Provide the [X, Y] coordinate of the cell's center where the given text is located.  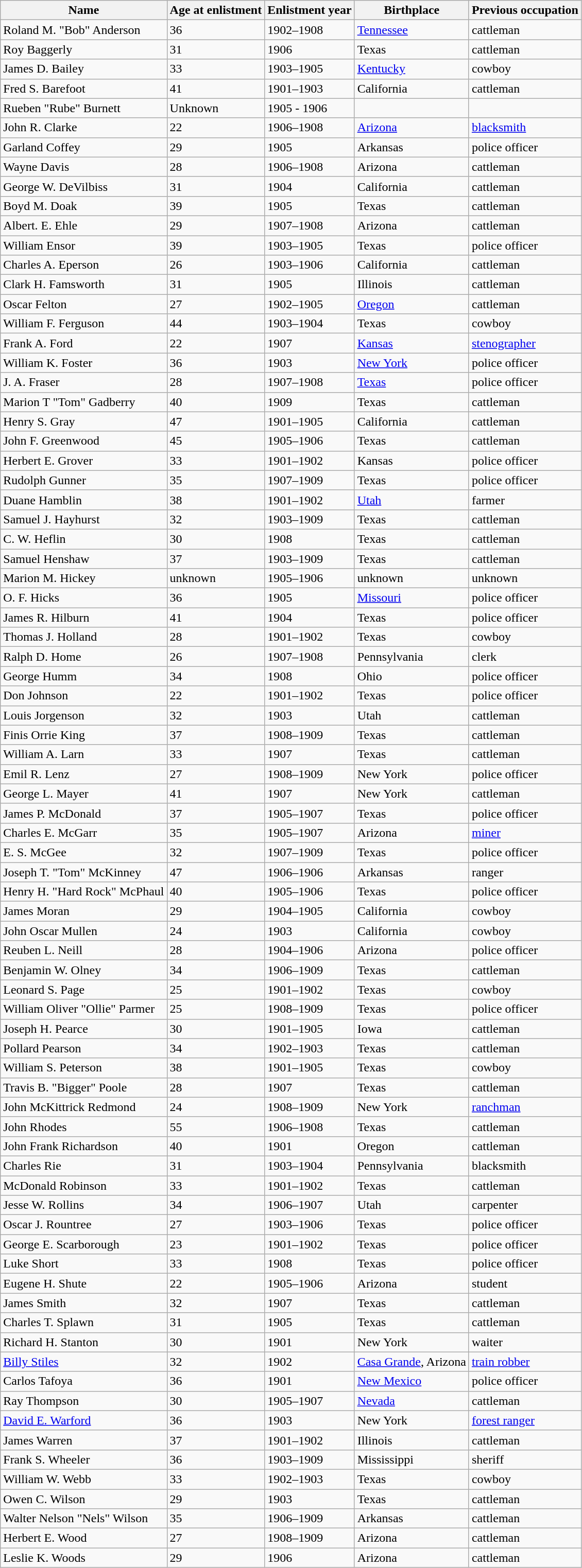
Oscar Felton [83, 304]
William Ensor [83, 245]
John Oscar Mullen [83, 931]
New Mexico [412, 1381]
1902–1908 [310, 30]
Frank S. Wheeler [83, 1459]
Unknown [216, 108]
Boyd M. Doak [83, 206]
23 [216, 1244]
Benjamin W. Olney [83, 970]
miner [525, 833]
1902 [310, 1362]
1906–1907 [310, 1205]
Fred S. Barefoot [83, 89]
waiter [525, 1342]
sheriff [525, 1459]
forest ranger [525, 1420]
1909 [310, 402]
C. W. Heflin [83, 539]
Name [83, 10]
Pollard Pearson [83, 1048]
Garland Coffey [83, 147]
student [525, 1283]
ranchman [525, 1107]
1906–1906 [310, 872]
James P. McDonald [83, 813]
Eugene H. Shute [83, 1283]
Marion T "Tom" Gadberry [83, 402]
John McKittrick Redmond [83, 1107]
Wayne Davis [83, 167]
Missouri [412, 598]
J. A. Fraser [83, 382]
Leonard S. Page [83, 990]
44 [216, 324]
Emil R. Lenz [83, 774]
James R. Hilburn [83, 618]
Louis Jorgenson [83, 715]
David E. Warford [83, 1420]
Thomas J. Holland [83, 637]
Frank A. Ford [83, 343]
Oscar J. Rountree [83, 1225]
William S. Peterson [83, 1068]
Herbert E. Grover [83, 461]
Samuel J. Hayhurst [83, 519]
Charles A. Eperson [83, 265]
Richard H. Stanton [83, 1342]
George L. Mayer [83, 794]
farmer [525, 500]
Travis B. "Bigger" Poole [83, 1087]
ranger [525, 872]
45 [216, 441]
Ohio [412, 676]
William W. Webb [83, 1479]
John F. Greenwood [83, 441]
Tennessee [412, 30]
1901–1903 [310, 89]
Henry H. "Hard Rock" McPhaul [83, 892]
Owen C. Wilson [83, 1499]
John R. Clarke [83, 128]
Enlistment year [310, 10]
Jesse W. Rollins [83, 1205]
John Frank Richardson [83, 1146]
Reuben L. Neill [83, 950]
Leslie K. Woods [83, 1558]
1902–1905 [310, 304]
Joseph H. Pearce [83, 1029]
1904–1906 [310, 950]
Mississippi [412, 1459]
Roy Baggerly [83, 49]
Age at enlistment [216, 10]
Nevada [412, 1401]
Albert. E. Ehle [83, 225]
McDonald Robinson [83, 1185]
Iowa [412, 1029]
Samuel Henshaw [83, 558]
E. S. McGee [83, 852]
William F. Ferguson [83, 324]
George W. DeVilbiss [83, 186]
stenographer [525, 343]
55 [216, 1126]
Previous occupation [525, 10]
Charles Rie [83, 1166]
Carlos Tafoya [83, 1381]
William A. Larn [83, 754]
Duane Hamblin [83, 500]
Kentucky [412, 69]
Henry S. Gray [83, 421]
Ray Thompson [83, 1401]
Clark H. Famsworth [83, 285]
William Oliver "Ollie" Parmer [83, 1009]
Finis Orrie King [83, 735]
George Humm [83, 676]
Rudolph Gunner [83, 480]
Don Johnson [83, 696]
1904–1905 [310, 911]
Luke Short [83, 1264]
Marion M. Hickey [83, 578]
Billy Stiles [83, 1362]
James D. Bailey [83, 69]
Charles T. Splawn [83, 1323]
Casa Grande, Arizona [412, 1362]
Joseph T. "Tom" McKinney [83, 872]
George E. Scarborough [83, 1244]
Walter Nelson "Nels" Wilson [83, 1519]
1905 - 1906 [310, 108]
James Warren [83, 1440]
Roland M. "Bob" Anderson [83, 30]
John Rhodes [83, 1126]
James Moran [83, 911]
train robber [525, 1362]
Herbert E. Wood [83, 1538]
carpenter [525, 1205]
Charles E. McGarr [83, 833]
Ralph D. Home [83, 657]
Rueben "Rube" Burnett [83, 108]
William K. Foster [83, 363]
clerk [525, 657]
O. F. Hicks [83, 598]
Birthplace [412, 10]
James Smith [83, 1303]
